Return the [x, y] coordinate for the center point of the cell that contains the specified text.  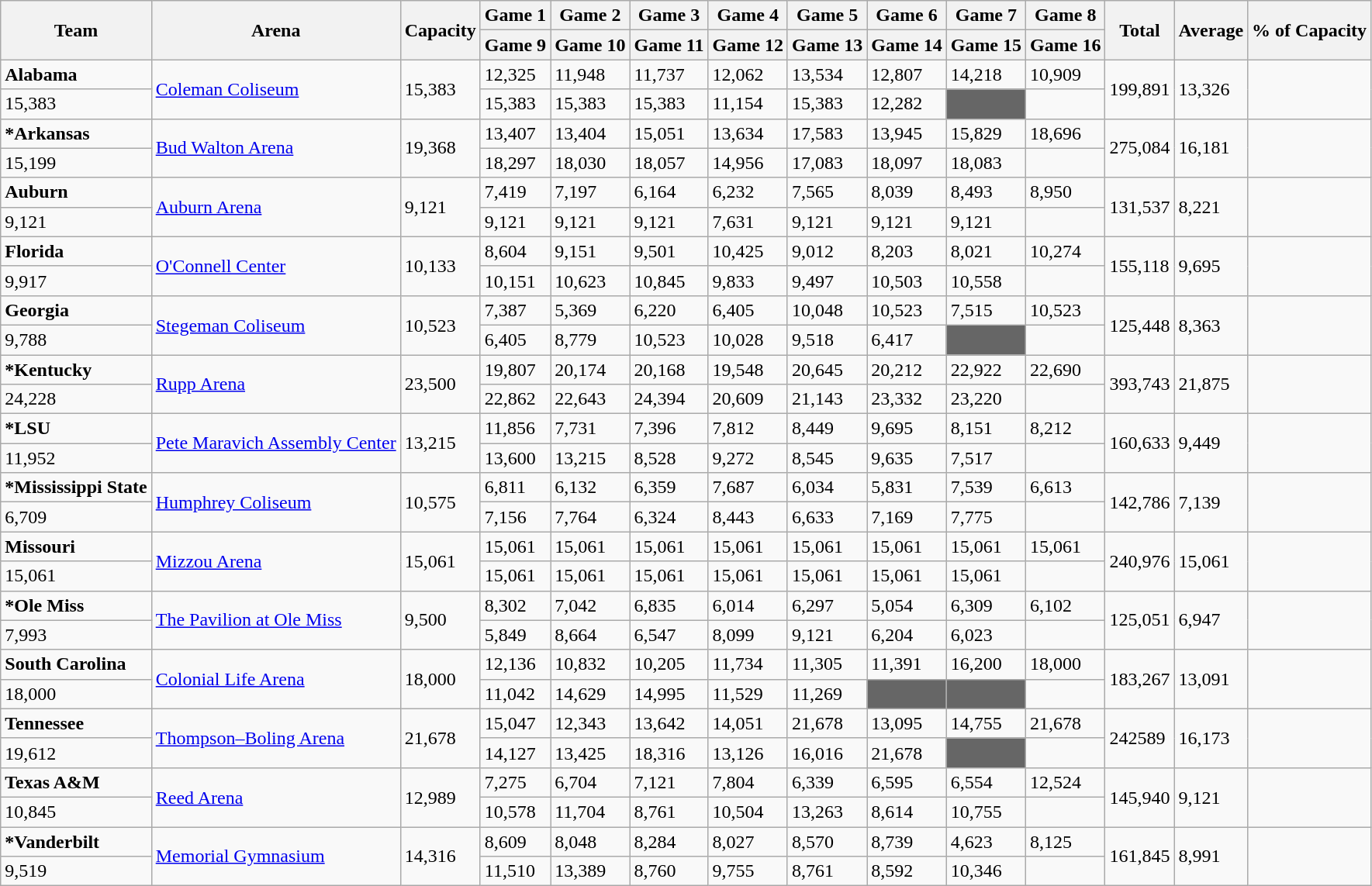
14,629 [590, 694]
10,205 [669, 664]
14,956 [748, 163]
199,891 [1140, 89]
7,275 [515, 782]
242589 [1140, 738]
7,515 [986, 310]
10,755 [986, 812]
16,181 [1211, 148]
Game 6 [907, 16]
5,369 [590, 310]
Memorial Gymnasium [276, 856]
160,633 [1140, 443]
The Pavilion at Ole Miss [276, 620]
8,039 [907, 192]
23,332 [907, 399]
Texas A&M [76, 782]
7,197 [590, 192]
8,664 [590, 635]
8,203 [907, 251]
8,570 [827, 841]
9,497 [827, 281]
% of Capacity [1309, 30]
13,642 [669, 723]
6,709 [76, 517]
14,127 [515, 753]
16,200 [986, 664]
13,404 [590, 133]
10,133 [441, 266]
Bud Walton Arena [276, 148]
161,845 [1140, 856]
8,779 [590, 340]
7,042 [590, 605]
7,731 [590, 429]
6,014 [748, 605]
13,534 [827, 74]
*Vanderbilt [76, 841]
Capacity [441, 30]
12,136 [515, 664]
Rupp Arena [276, 384]
11,305 [827, 664]
5,054 [907, 605]
7,419 [515, 192]
6,102 [1066, 605]
10,558 [986, 281]
13,634 [748, 133]
9,519 [76, 871]
240,976 [1140, 561]
6,164 [669, 192]
275,084 [1140, 148]
155,118 [1140, 266]
9,833 [748, 281]
10,048 [827, 310]
7,565 [827, 192]
13,425 [590, 753]
16,016 [827, 753]
14,316 [441, 856]
13,091 [1211, 679]
19,612 [76, 753]
6,034 [827, 488]
8,212 [1066, 429]
Georgia [76, 310]
9,635 [907, 458]
8,739 [907, 841]
15,051 [669, 133]
Arena [276, 30]
8,125 [1066, 841]
13,095 [907, 723]
8,099 [748, 635]
19,807 [515, 370]
7,993 [76, 635]
6,811 [515, 488]
Auburn Arena [276, 207]
6,220 [669, 310]
9,788 [76, 340]
8,302 [515, 605]
13,263 [827, 812]
23,220 [986, 399]
6,324 [669, 517]
10,151 [515, 281]
Average [1211, 30]
11,737 [669, 74]
131,537 [1140, 207]
Reed Arena [276, 797]
10,274 [1066, 251]
6,835 [669, 605]
7,804 [748, 782]
9,449 [1211, 443]
13,126 [748, 753]
18,057 [669, 163]
8,604 [515, 251]
18,083 [986, 163]
8,950 [1066, 192]
*Ole Miss [76, 605]
7,169 [907, 517]
10,575 [441, 502]
12,325 [515, 74]
12,282 [907, 104]
Game 16 [1066, 45]
8,048 [590, 841]
7,121 [669, 782]
10,504 [748, 812]
8,545 [827, 458]
O'Connell Center [276, 266]
6,704 [590, 782]
Thompson–Boling Arena [276, 738]
6,023 [986, 635]
8,493 [986, 192]
24,394 [669, 399]
12,343 [590, 723]
22,690 [1066, 370]
18,696 [1066, 133]
20,609 [748, 399]
9,501 [669, 251]
14,995 [669, 694]
7,396 [669, 429]
6,339 [827, 782]
10,503 [907, 281]
8,528 [669, 458]
6,633 [827, 517]
8,027 [748, 841]
Game 2 [590, 16]
145,940 [1140, 797]
10,623 [590, 281]
15,047 [515, 723]
13,945 [907, 133]
Stegeman Coliseum [276, 325]
Mizzou Arena [276, 561]
16,173 [1211, 738]
125,051 [1140, 620]
13,326 [1211, 89]
11,391 [907, 664]
Alabama [76, 74]
South Carolina [76, 664]
7,517 [986, 458]
Team [76, 30]
8,284 [669, 841]
7,156 [515, 517]
8,592 [907, 871]
13,389 [590, 871]
9,012 [827, 251]
14,051 [748, 723]
20,168 [669, 370]
*Kentucky [76, 370]
12,989 [441, 797]
Pete Maravich Assembly Center [276, 443]
*Arkansas [76, 133]
20,174 [590, 370]
6,309 [986, 605]
12,524 [1066, 782]
Coleman Coliseum [276, 89]
Game 10 [590, 45]
20,212 [907, 370]
14,218 [986, 74]
7,139 [1211, 502]
6,297 [827, 605]
18,097 [907, 163]
*Mississippi State [76, 488]
6,204 [907, 635]
8,363 [1211, 325]
7,387 [515, 310]
6,417 [907, 340]
393,743 [1140, 384]
18,297 [515, 163]
Game 3 [669, 16]
8,760 [669, 871]
4,623 [986, 841]
10,028 [748, 340]
14,755 [986, 723]
7,539 [986, 488]
125,448 [1140, 325]
6,132 [590, 488]
Game 12 [748, 45]
22,643 [590, 399]
Game 8 [1066, 16]
Humphrey Coliseum [276, 502]
7,812 [748, 429]
11,042 [515, 694]
11,952 [76, 458]
20,645 [827, 370]
Game 7 [986, 16]
11,154 [748, 104]
15,829 [986, 133]
12,807 [907, 74]
8,151 [986, 429]
7,764 [590, 517]
Auburn [76, 192]
17,083 [827, 163]
11,704 [590, 812]
10,346 [986, 871]
8,449 [827, 429]
18,316 [669, 753]
6,613 [1066, 488]
11,269 [827, 694]
11,529 [748, 694]
10,832 [590, 664]
9,917 [76, 281]
Game 15 [986, 45]
Game 14 [907, 45]
8,614 [907, 812]
11,856 [515, 429]
9,500 [441, 620]
*LSU [76, 429]
5,831 [907, 488]
Colonial Life Arena [276, 679]
6,547 [669, 635]
9,151 [590, 251]
18,030 [590, 163]
Florida [76, 251]
7,687 [748, 488]
13,600 [515, 458]
11,510 [515, 871]
21,875 [1211, 384]
Game 13 [827, 45]
10,578 [515, 812]
8,991 [1211, 856]
19,368 [441, 148]
Game 1 [515, 16]
Game 4 [748, 16]
Total [1140, 30]
Missouri [76, 546]
15,199 [76, 163]
Game 11 [669, 45]
6,554 [986, 782]
10,909 [1066, 74]
12,062 [748, 74]
8,021 [986, 251]
13,407 [515, 133]
22,922 [986, 370]
9,755 [748, 871]
19,548 [748, 370]
6,947 [1211, 620]
7,631 [748, 222]
17,583 [827, 133]
142,786 [1140, 502]
22,862 [515, 399]
6,232 [748, 192]
10,425 [748, 251]
9,518 [827, 340]
8,443 [748, 517]
8,221 [1211, 207]
8,609 [515, 841]
21,143 [827, 399]
24,228 [76, 399]
Tennessee [76, 723]
5,849 [515, 635]
6,595 [907, 782]
183,267 [1140, 679]
9,272 [748, 458]
11,734 [748, 664]
6,359 [669, 488]
Game 9 [515, 45]
Game 5 [827, 16]
7,775 [986, 517]
11,948 [590, 74]
23,500 [441, 384]
